Find where the given text appears and provide that cell's center as (x, y) coordinate. 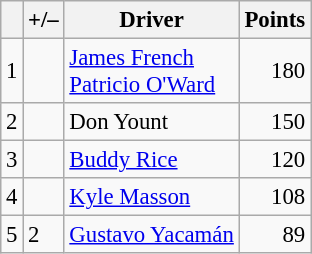
5 (12, 235)
Don Yount (152, 122)
89 (274, 235)
Driver (152, 20)
Buddy Rice (152, 160)
150 (274, 122)
108 (274, 197)
+/– (44, 20)
120 (274, 160)
180 (274, 72)
James French Patricio O'Ward (152, 72)
Kyle Masson (152, 197)
Gustavo Yacamán (152, 235)
1 (12, 72)
Points (274, 20)
3 (12, 160)
4 (12, 197)
